Provide the [x, y] coordinate of the cell's center where the given text is located.  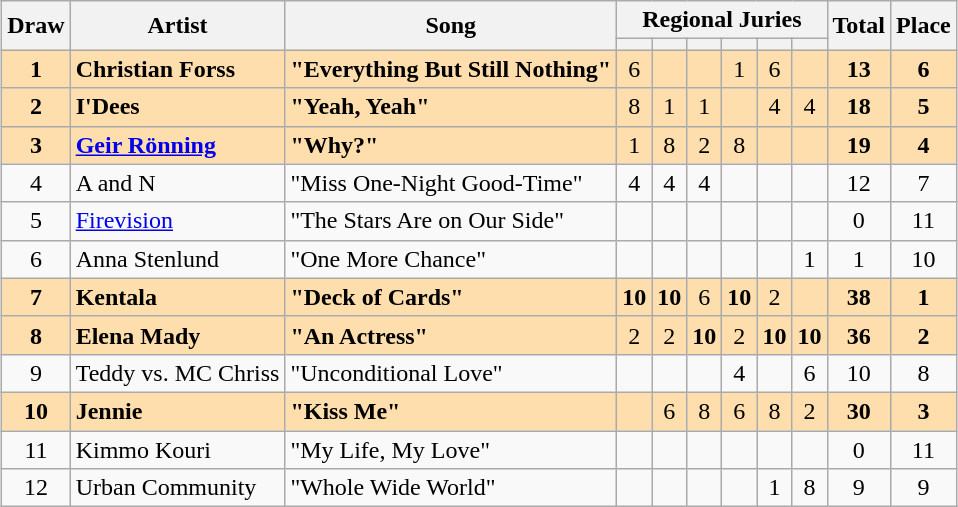
Song [451, 26]
"Whole Wide World" [451, 488]
"Yeah, Yeah" [451, 107]
Elena Mady [178, 335]
Regional Juries [722, 20]
Christian Forss [178, 69]
"Why?" [451, 145]
Artist [178, 26]
Geir Rönning [178, 145]
"An Actress" [451, 335]
"Miss One-Night Good-Time" [451, 183]
"Kiss Me" [451, 411]
"Everything But Still Nothing" [451, 69]
"One More Chance" [451, 259]
"My Life, My Love" [451, 449]
I'Dees [178, 107]
Urban Community [178, 488]
18 [859, 107]
Total [859, 26]
Kimmo Kouri [178, 449]
19 [859, 145]
36 [859, 335]
Draw [36, 26]
Teddy vs. MC Chriss [178, 373]
"The Stars Are on Our Side" [451, 221]
38 [859, 297]
Anna Stenlund [178, 259]
Place [924, 26]
Kentala [178, 297]
13 [859, 69]
"Deck of Cards" [451, 297]
A and N [178, 183]
"Unconditional Love" [451, 373]
30 [859, 411]
Jennie [178, 411]
Firevision [178, 221]
